Output the (x, y) coordinate of the center of the cell containing the given text.  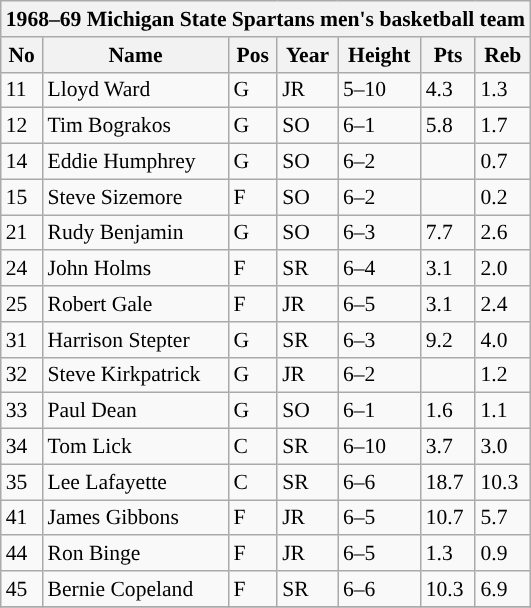
Height (380, 55)
6–4 (380, 269)
24 (22, 269)
Steve Sizemore (135, 197)
John Holms (135, 269)
34 (22, 447)
41 (22, 518)
18.7 (448, 482)
35 (22, 482)
Eddie Humphrey (135, 162)
Harrison Stepter (135, 340)
11 (22, 90)
12 (22, 126)
Tom Lick (135, 447)
6–10 (380, 447)
15 (22, 197)
14 (22, 162)
0.9 (502, 554)
1.2 (502, 375)
Lee Lafayette (135, 482)
2.4 (502, 304)
5.7 (502, 518)
9.2 (448, 340)
1.1 (502, 411)
Pos (254, 55)
3.0 (502, 447)
4.0 (502, 340)
Lloyd Ward (135, 90)
4.3 (448, 90)
44 (22, 554)
33 (22, 411)
5–10 (380, 90)
No (22, 55)
0.2 (502, 197)
Rudy Benjamin (135, 233)
Bernie Copeland (135, 589)
21 (22, 233)
1.6 (448, 411)
Robert Gale (135, 304)
25 (22, 304)
1.7 (502, 126)
Year (308, 55)
Paul Dean (135, 411)
2.6 (502, 233)
Steve Kirkpatrick (135, 375)
32 (22, 375)
10.7 (448, 518)
5.8 (448, 126)
Name (135, 55)
Reb (502, 55)
7.7 (448, 233)
Tim Bograkos (135, 126)
Ron Binge (135, 554)
Pts (448, 55)
3.7 (448, 447)
1968–69 Michigan State Spartans men's basketball team (266, 19)
2.0 (502, 269)
James Gibbons (135, 518)
45 (22, 589)
31 (22, 340)
0.7 (502, 162)
6.9 (502, 589)
